Extract the [X, Y] coordinate from the center of the cell holding the provided text.  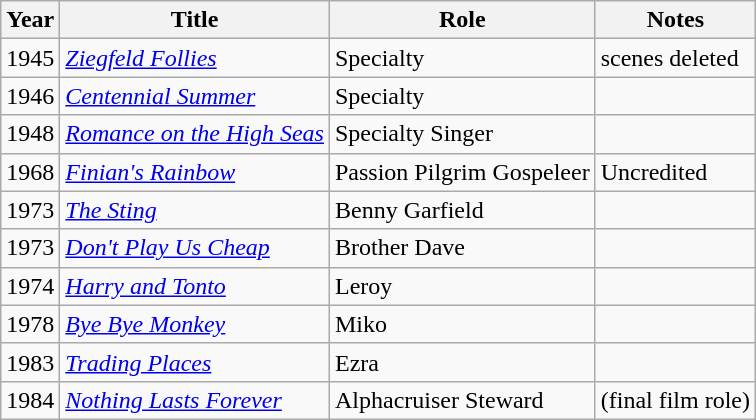
1945 [30, 58]
Leroy [462, 286]
1978 [30, 324]
Brother Dave [462, 248]
The Sting [195, 210]
Passion Pilgrim Gospeleer [462, 172]
Bye Bye Monkey [195, 324]
Year [30, 20]
Role [462, 20]
Nothing Lasts Forever [195, 400]
1948 [30, 134]
Miko [462, 324]
1983 [30, 362]
1968 [30, 172]
Title [195, 20]
Ezra [462, 362]
Uncredited [675, 172]
1984 [30, 400]
Notes [675, 20]
1974 [30, 286]
Specialty Singer [462, 134]
Finian's Rainbow [195, 172]
(final film role) [675, 400]
Harry and Tonto [195, 286]
Trading Places [195, 362]
1946 [30, 96]
Alphacruiser Steward [462, 400]
Centennial Summer [195, 96]
Benny Garfield [462, 210]
Ziegfeld Follies [195, 58]
Romance on the High Seas [195, 134]
Don't Play Us Cheap [195, 248]
scenes deleted [675, 58]
